Identify which cell holds the provided text, then report its [x, y] central coordinate. 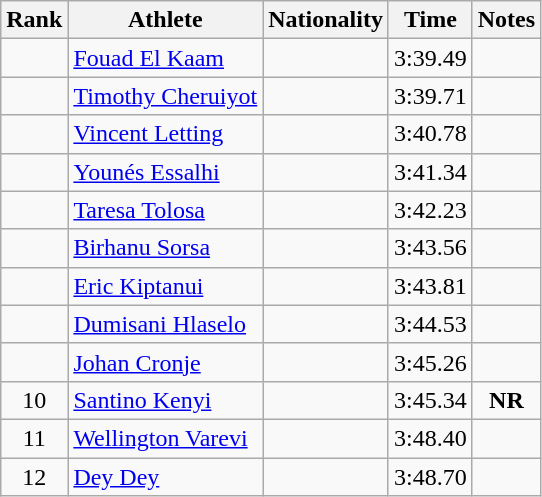
3:45.26 [430, 362]
Notes [506, 20]
3:40.78 [430, 134]
Eric Kiptanui [166, 286]
3:45.34 [430, 400]
11 [34, 438]
Wellington Varevi [166, 438]
3:39.49 [430, 58]
Dey Dey [166, 477]
Dumisani Hlaselo [166, 324]
Nationality [326, 20]
NR [506, 400]
Santino Kenyi [166, 400]
Younés Essalhi [166, 172]
3:42.23 [430, 210]
Birhanu Sorsa [166, 248]
3:48.70 [430, 477]
3:41.34 [430, 172]
Johan Cronje [166, 362]
3:44.53 [430, 324]
Athlete [166, 20]
3:48.40 [430, 438]
Fouad El Kaam [166, 58]
12 [34, 477]
10 [34, 400]
Taresa Tolosa [166, 210]
Rank [34, 20]
3:43.56 [430, 248]
3:43.81 [430, 286]
Time [430, 20]
3:39.71 [430, 96]
Timothy Cheruiyot [166, 96]
Vincent Letting [166, 134]
